Pinpoint the cell where the given text exists, returning its [X, Y] midpoint coordinate. 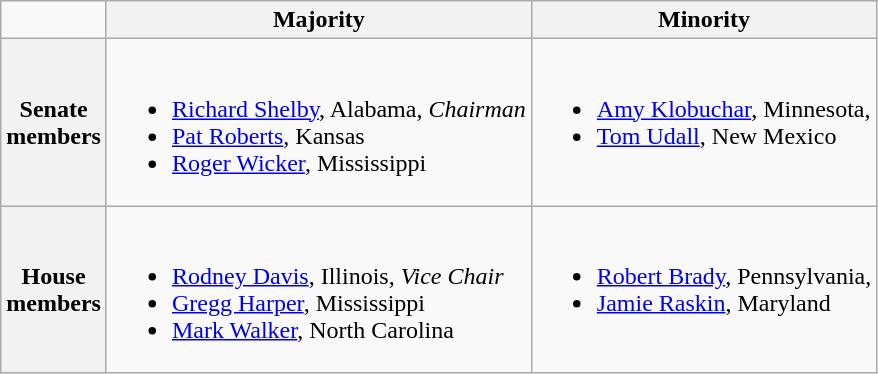
Majority [318, 20]
Robert Brady, Pennsylvania,Jamie Raskin, Maryland [704, 290]
Rodney Davis, Illinois, Vice ChairGregg Harper, MississippiMark Walker, North Carolina [318, 290]
Senatemembers [54, 122]
Minority [704, 20]
Richard Shelby, Alabama, ChairmanPat Roberts, KansasRoger Wicker, Mississippi [318, 122]
Housemembers [54, 290]
Amy Klobuchar, Minnesota,Tom Udall, New Mexico [704, 122]
